Output the [x, y] coordinate of the center of the cell containing the given text.  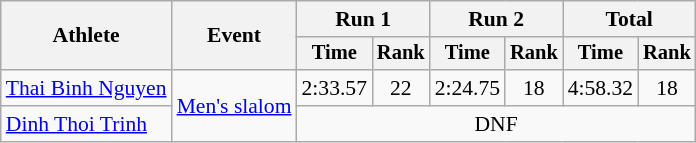
4:58.32 [600, 88]
Athlete [86, 36]
Run 1 [364, 19]
DNF [496, 124]
Run 2 [496, 19]
Men's slalom [234, 106]
Event [234, 36]
2:33.57 [334, 88]
Thai Binh Nguyen [86, 88]
Total [630, 19]
22 [401, 88]
2:24.75 [468, 88]
Dinh Thoi Trinh [86, 124]
